Locate the cell with the specified text and output its (x, y) center coordinate. 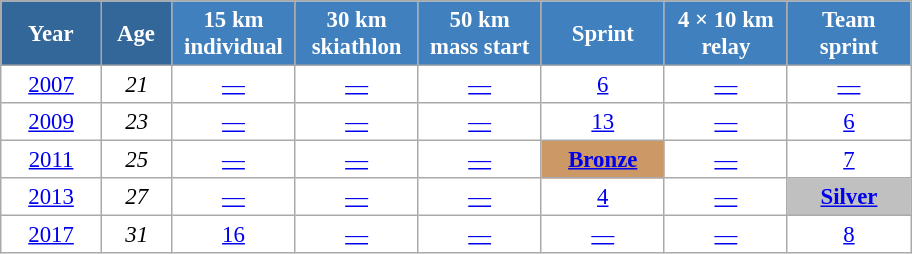
15 km individual (234, 34)
21 (136, 85)
2017 (52, 235)
Sprint (602, 34)
Team sprint (848, 34)
2007 (52, 85)
Year (52, 34)
Bronze (602, 160)
16 (234, 235)
2013 (52, 197)
25 (136, 160)
23 (136, 122)
7 (848, 160)
27 (136, 197)
13 (602, 122)
Age (136, 34)
Silver (848, 197)
30 km skiathlon (356, 34)
50 km mass start (480, 34)
31 (136, 235)
2009 (52, 122)
2011 (52, 160)
4 × 10 km relay (726, 34)
4 (602, 197)
8 (848, 235)
